Return [X, Y] of the center of cell containing provided text 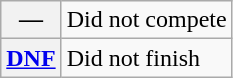
DNF [31, 58]
Did not compete [146, 20]
— [31, 20]
Did not finish [146, 58]
